Locate the cell with the specified text and output its [X, Y] center coordinate. 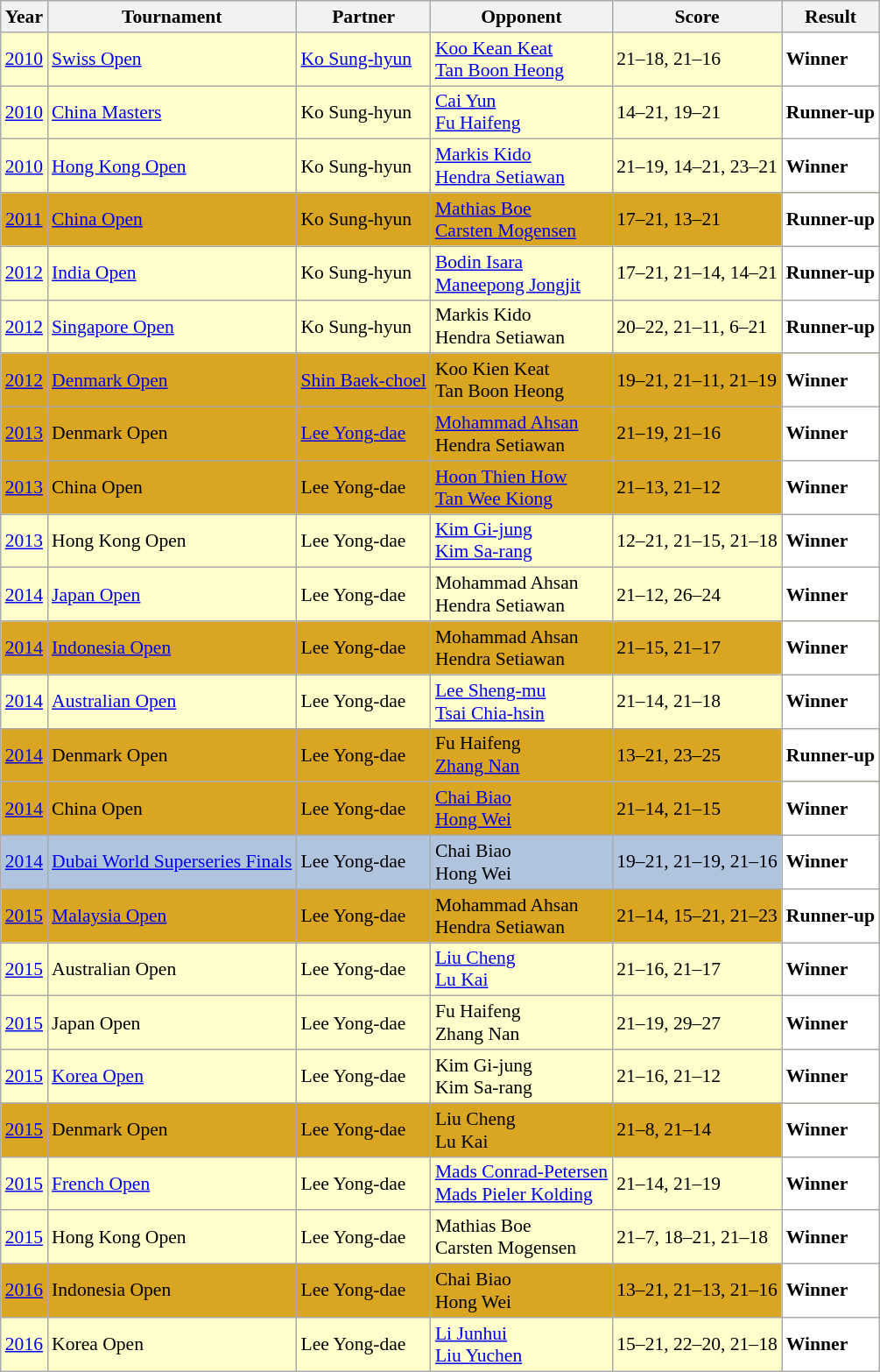
French Open [172, 1183]
21–19, 29–27 [697, 1023]
Li Junhui Liu Yuchen [522, 1344]
14–21, 19–21 [697, 112]
21–15, 21–17 [697, 648]
Shin Baek-choel [363, 380]
Partner [363, 17]
Tournament [172, 17]
Opponent [522, 17]
21–8, 21–14 [697, 1130]
Malaysia Open [172, 916]
21–7, 18–21, 21–18 [697, 1237]
21–18, 21–16 [697, 60]
China Masters [172, 112]
2011 [25, 219]
Year [25, 17]
21–13, 21–12 [697, 487]
Singapore Open [172, 326]
12–21, 21–15, 21–18 [697, 541]
17–21, 13–21 [697, 219]
19–21, 21–19, 21–16 [697, 862]
Mads Conrad-Petersen Mads Pieler Kolding [522, 1183]
Cai Yun Fu Haifeng [522, 112]
19–21, 21–11, 21–19 [697, 380]
Lee Sheng-mu Tsai Chia-hsin [522, 701]
13–21, 21–13, 21–16 [697, 1291]
21–12, 26–24 [697, 594]
21–14, 21–15 [697, 810]
Result [830, 17]
21–16, 21–12 [697, 1076]
Koo Kean Keat Tan Boon Heong [522, 60]
Dubai World Superseries Finals [172, 862]
20–22, 21–11, 6–21 [697, 326]
21–14, 21–19 [697, 1183]
21–19, 14–21, 23–21 [697, 166]
India Open [172, 273]
21–19, 21–16 [697, 435]
21–14, 15–21, 21–23 [697, 916]
13–21, 23–25 [697, 755]
Koo Kien Keat Tan Boon Heong [522, 380]
Hoon Thien How Tan Wee Kiong [522, 487]
Bodin Isara Maneepong Jongjit [522, 273]
17–21, 21–14, 14–21 [697, 273]
Score [697, 17]
21–14, 21–18 [697, 701]
15–21, 22–20, 21–18 [697, 1344]
21–16, 21–17 [697, 969]
Swiss Open [172, 60]
